Pinpoint the cell where the given text exists, returning its (x, y) midpoint coordinate. 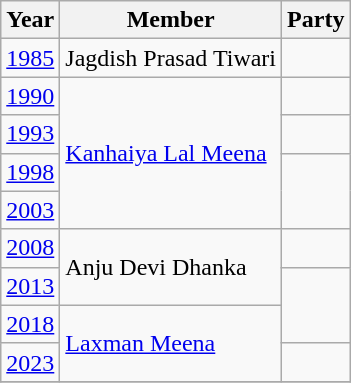
1990 (30, 96)
2008 (30, 248)
1993 (30, 134)
1985 (30, 58)
2003 (30, 210)
Kanhaiya Lal Meena (171, 153)
2023 (30, 362)
Laxman Meena (171, 343)
1998 (30, 172)
2018 (30, 324)
2013 (30, 286)
Anju Devi Dhanka (171, 267)
Jagdish Prasad Tiwari (171, 58)
Member (171, 20)
Year (30, 20)
Party (316, 20)
